Find where the given text appears and provide that cell's center as [X, Y] coordinate. 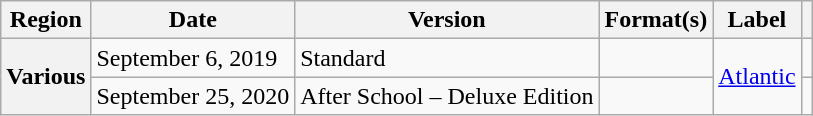
Version [447, 20]
After School – Deluxe Edition [447, 96]
Atlantic [757, 77]
Date [193, 20]
Standard [447, 58]
Format(s) [656, 20]
September 6, 2019 [193, 58]
September 25, 2020 [193, 96]
Label [757, 20]
Various [46, 77]
Region [46, 20]
